Pinpoint the cell where the given text exists, returning its [X, Y] midpoint coordinate. 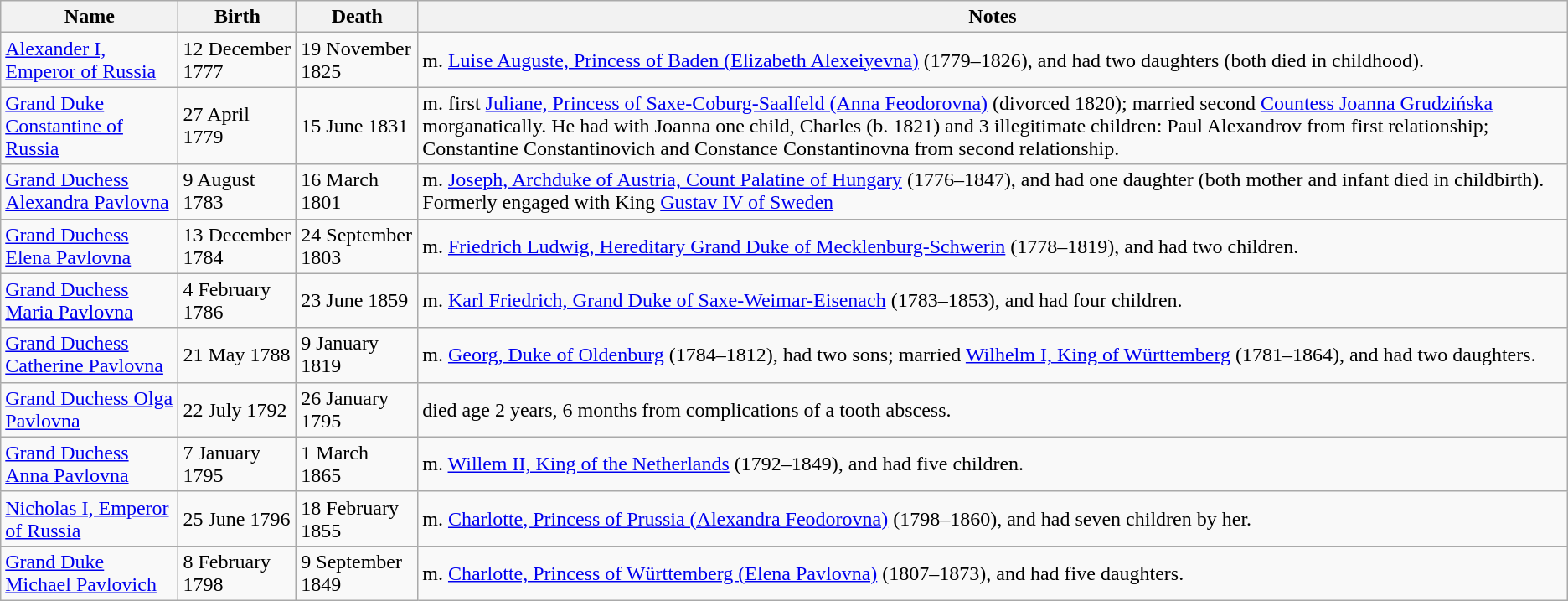
1 March 1865 [357, 464]
m. Georg, Duke of Oldenburg (1784–1812), had two sons; married Wilhelm I, King of Württemberg (1781–1864), and had two daughters. [993, 355]
18 February 1855 [357, 518]
m. Friedrich Ludwig, Hereditary Grand Duke of Mecklenburg-Schwerin (1778–1819), and had two children. [993, 246]
Grand Duchess Anna Pavlovna [90, 464]
Grand Duchess Maria Pavlovna [90, 300]
19 November 1825 [357, 60]
Name [90, 17]
9 September 1849 [357, 573]
27 April 1779 [238, 126]
24 September 1803 [357, 246]
4 February 1786 [238, 300]
9 August 1783 [238, 191]
Grand Duchess Catherine Pavlovna [90, 355]
9 January 1819 [357, 355]
Grand Duchess Elena Pavlovna [90, 246]
m. Charlotte, Princess of Württemberg (Elena Pavlovna) (1807–1873), and had five daughters. [993, 573]
15 June 1831 [357, 126]
Nicholas I, Emperor of Russia [90, 518]
m. Luise Auguste, Princess of Baden (Elizabeth Alexeiyevna) (1779–1826), and had two daughters (both died in childhood). [993, 60]
21 May 1788 [238, 355]
m. Willem II, King of the Netherlands (1792–1849), and had five children. [993, 464]
26 January 1795 [357, 409]
12 December 1777 [238, 60]
Grand Duke Michael Pavlovich [90, 573]
m. Charlotte, Princess of Prussia (Alexandra Feodorovna) (1798–1860), and had seven children by her. [993, 518]
Alexander I, Emperor of Russia [90, 60]
died age 2 years, 6 months from complications of a tooth abscess. [993, 409]
13 December 1784 [238, 246]
Grand Duchess Alexandra Pavlovna [90, 191]
Death [357, 17]
Birth [238, 17]
25 June 1796 [238, 518]
Grand Duchess Olga Pavlovna [90, 409]
22 July 1792 [238, 409]
8 February 1798 [238, 573]
Grand Duke Constantine of Russia [90, 126]
Notes [993, 17]
16 March 1801 [357, 191]
23 June 1859 [357, 300]
7 January 1795 [238, 464]
m. Karl Friedrich, Grand Duke of Saxe-Weimar-Eisenach (1783–1853), and had four children. [993, 300]
